Extract the [x, y] coordinate from the center of the cell holding the provided text.  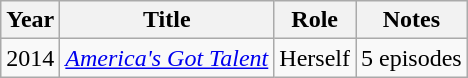
Title [167, 20]
Year [30, 20]
Herself [315, 58]
Role [315, 20]
America's Got Talent [167, 58]
5 episodes [412, 58]
2014 [30, 58]
Notes [412, 20]
